Output the [X, Y] coordinate of the center of the cell containing the given text.  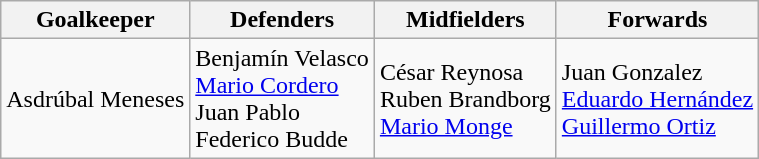
Benjamín Velasco Mario Cordero Juan Pablo Federico Budde [282, 98]
Defenders [282, 20]
Forwards [657, 20]
Asdrúbal Meneses [96, 98]
Goalkeeper [96, 20]
César Reynosa Ruben Brandborg Mario Monge [465, 98]
Midfielders [465, 20]
Juan Gonzalez Eduardo Hernández Guillermo Ortiz [657, 98]
